Provide the (X, Y) coordinate of the cell's center where the given text is located.  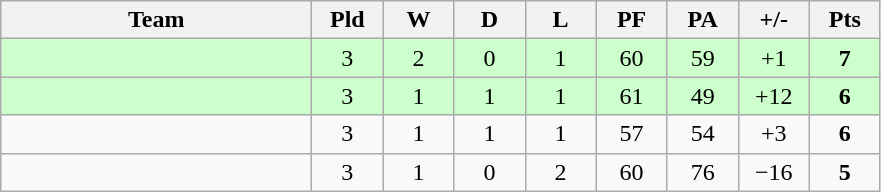
+/- (774, 20)
+12 (774, 96)
76 (702, 172)
54 (702, 134)
7 (844, 58)
61 (632, 96)
59 (702, 58)
W (418, 20)
49 (702, 96)
5 (844, 172)
+1 (774, 58)
57 (632, 134)
PF (632, 20)
L (560, 20)
Team (156, 20)
PA (702, 20)
+3 (774, 134)
Pts (844, 20)
Pld (348, 20)
D (490, 20)
−16 (774, 172)
